Find where the given text appears and provide that cell's center as [x, y] coordinate. 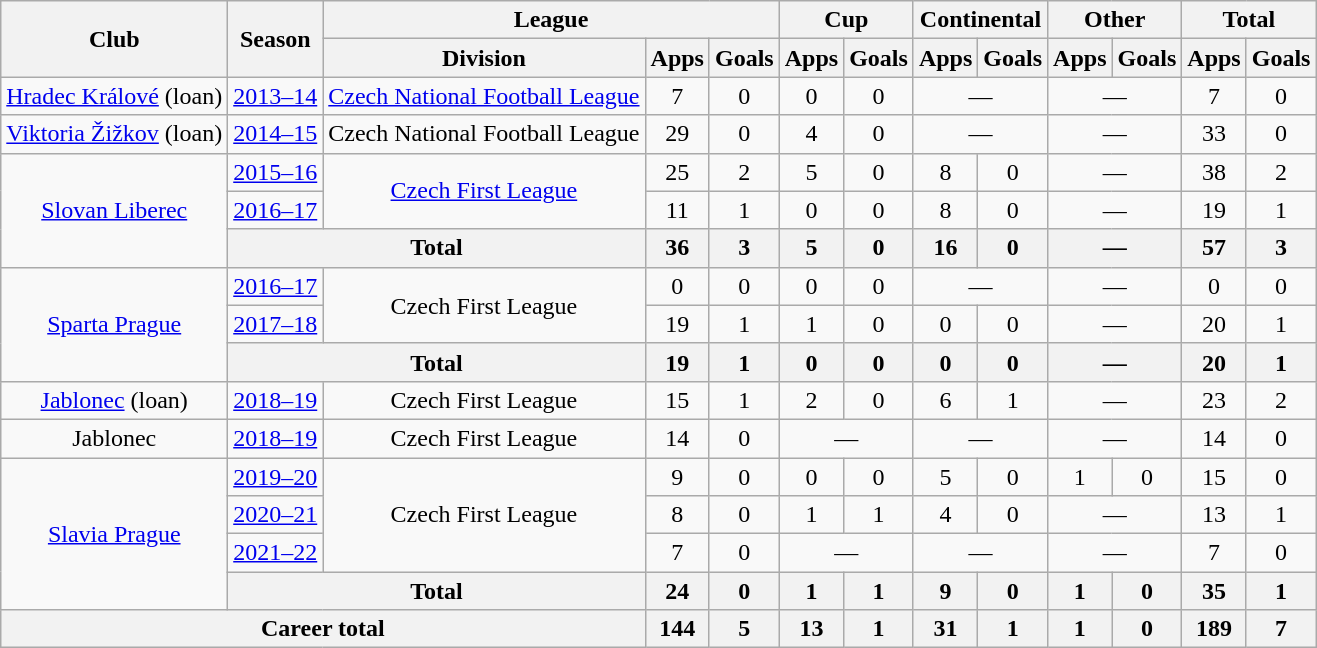
29 [677, 134]
Sparta Prague [114, 324]
189 [1214, 629]
Viktoria Žižkov (loan) [114, 134]
2019–20 [276, 477]
33 [1214, 134]
25 [677, 172]
2017–18 [276, 324]
Division [484, 58]
League [551, 20]
57 [1214, 248]
36 [677, 248]
24 [677, 591]
Career total [323, 629]
2020–21 [276, 515]
Jablonec [114, 438]
16 [945, 248]
Hradec Králové (loan) [114, 96]
2013–14 [276, 96]
Season [276, 39]
Cup [846, 20]
38 [1214, 172]
Continental [980, 20]
Jablonec (loan) [114, 400]
Club [114, 39]
Other [1115, 20]
23 [1214, 400]
2021–22 [276, 553]
2015–16 [276, 172]
31 [945, 629]
Slovan Liberec [114, 210]
11 [677, 210]
144 [677, 629]
6 [945, 400]
Slavia Prague [114, 534]
2014–15 [276, 134]
35 [1214, 591]
